Scan for the cell matching the given text and deliver its [x, y] coordinate at center. 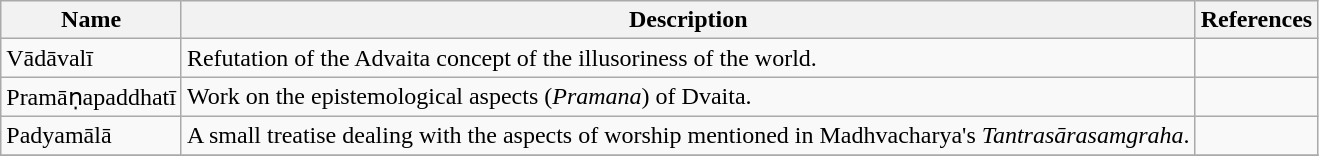
Work on the epistemological aspects (Pramana) of Dvaita. [688, 97]
Pramāṇapaddhatī [92, 97]
Padyamālā [92, 135]
Description [688, 20]
Refutation of the Advaita concept of the illusoriness of the world. [688, 58]
A small treatise dealing with the aspects of worship mentioned in Madhvacharya's Tantrasārasamgraha. [688, 135]
References [1256, 20]
Name [92, 20]
Vādāvalī [92, 58]
